Detect which cell encompasses the target text, then output its (x, y) center coordinate. 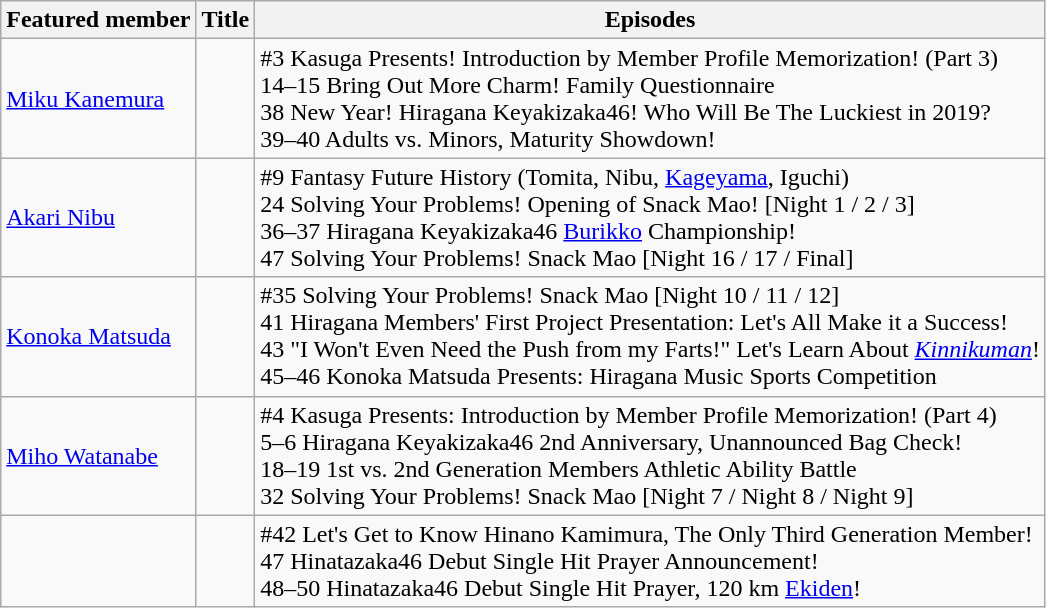
Konoka Matsuda (98, 336)
Miku Kanemura (98, 98)
Episodes (650, 20)
Title (226, 20)
Featured member (98, 20)
Miho Watanabe (98, 456)
Akari Nibu (98, 218)
